Output the (x, y) coordinate of the center of the cell containing the given text.  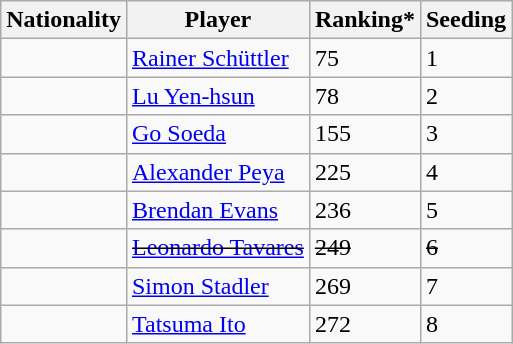
Simon Stadler (218, 286)
Seeding (466, 20)
Rainer Schüttler (218, 58)
Brendan Evans (218, 210)
225 (364, 172)
Ranking* (364, 20)
75 (364, 58)
Go Soeda (218, 134)
155 (364, 134)
Tatsuma Ito (218, 324)
6 (466, 248)
Alexander Peya (218, 172)
78 (364, 96)
4 (466, 172)
Lu Yen-hsun (218, 96)
Player (218, 20)
272 (364, 324)
1 (466, 58)
249 (364, 248)
236 (364, 210)
7 (466, 286)
269 (364, 286)
3 (466, 134)
8 (466, 324)
Leonardo Tavares (218, 248)
Nationality (64, 20)
2 (466, 96)
5 (466, 210)
